Scan for the cell matching the given text and deliver its [x, y] coordinate at center. 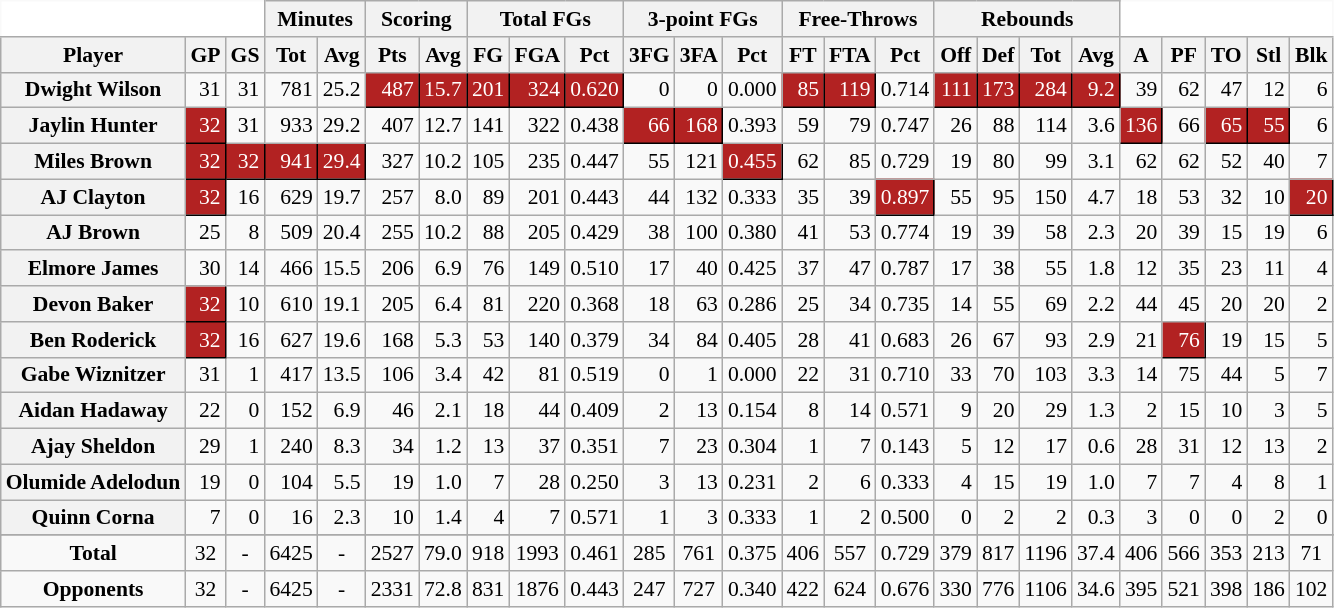
12.7 [443, 126]
0.380 [752, 233]
132 [699, 197]
422 [804, 589]
Player [94, 55]
0.897 [906, 197]
19.1 [342, 304]
67 [998, 340]
Pts [392, 55]
46 [392, 411]
93 [1045, 340]
0.714 [906, 90]
0.461 [594, 554]
19.6 [342, 340]
0.438 [594, 126]
0.340 [752, 589]
Free-Throws [858, 19]
0.519 [594, 375]
Total [94, 554]
933 [290, 126]
FG [488, 55]
59 [804, 126]
0.447 [594, 162]
80 [998, 162]
Minutes [314, 19]
105 [488, 162]
29.2 [342, 126]
1.8 [1096, 269]
150 [1045, 197]
466 [290, 269]
63 [699, 304]
0.379 [594, 340]
149 [537, 269]
140 [537, 340]
0.154 [752, 411]
235 [537, 162]
0.510 [594, 269]
69 [1045, 304]
0.676 [906, 589]
0.747 [906, 126]
0.250 [594, 482]
Elmore James [94, 269]
42 [488, 375]
0.787 [906, 269]
Olumide Adelodun [94, 482]
1196 [1045, 554]
AJ Brown [94, 233]
100 [699, 233]
761 [699, 554]
FGA [537, 55]
3-point FGs [703, 19]
PF [1184, 55]
Aidan Hadaway [94, 411]
20.4 [342, 233]
727 [699, 589]
71 [1312, 554]
GS [246, 55]
6.4 [443, 304]
395 [1142, 589]
114 [1045, 126]
918 [488, 554]
186 [1268, 589]
Ben Roderick [94, 340]
25.2 [342, 90]
A [1142, 55]
111 [956, 90]
52 [1226, 162]
0.425 [752, 269]
2331 [392, 589]
79 [850, 126]
Quinn Corna [94, 518]
487 [392, 90]
255 [392, 233]
30 [205, 269]
2527 [392, 554]
0.286 [752, 304]
104 [290, 482]
610 [290, 304]
152 [290, 411]
103 [1045, 375]
284 [1045, 90]
0.710 [906, 375]
1.4 [443, 518]
509 [290, 233]
121 [699, 162]
GP [205, 55]
324 [537, 90]
327 [392, 162]
29.4 [342, 162]
5.5 [342, 482]
45 [1184, 304]
8.0 [443, 197]
776 [998, 589]
33 [956, 375]
19.7 [342, 197]
3.4 [443, 375]
65 [1226, 126]
102 [1312, 589]
5.3 [443, 340]
Total FGs [546, 19]
72.8 [443, 589]
0.368 [594, 304]
Scoring [416, 19]
141 [488, 126]
Rebounds [1026, 19]
285 [650, 554]
1.2 [443, 447]
417 [290, 375]
398 [1226, 589]
Opponents [94, 589]
1.3 [1096, 411]
13.5 [342, 375]
566 [1184, 554]
95 [998, 197]
781 [290, 90]
817 [998, 554]
0.409 [594, 411]
75 [1184, 375]
322 [537, 126]
407 [392, 126]
627 [290, 340]
TO [1226, 55]
136 [1142, 126]
0.774 [906, 233]
1106 [1045, 589]
173 [998, 90]
941 [290, 162]
1876 [537, 589]
213 [1268, 554]
0.143 [906, 447]
831 [488, 589]
FTA [850, 55]
247 [650, 589]
353 [1226, 554]
0.455 [752, 162]
2.9 [1096, 340]
0.3 [1096, 518]
624 [850, 589]
Stl [1268, 55]
2.1 [443, 411]
Dwight Wilson [94, 90]
15.5 [342, 269]
0.393 [752, 126]
AJ Clayton [94, 197]
Blk [1312, 55]
Miles Brown [94, 162]
3.6 [1096, 126]
0.351 [594, 447]
0.231 [752, 482]
34.6 [1096, 589]
0.500 [906, 518]
3FA [699, 55]
3FG [650, 55]
3.3 [1096, 375]
21 [1142, 340]
257 [392, 197]
0.620 [594, 90]
3.1 [1096, 162]
89 [488, 197]
0.375 [752, 554]
8.3 [342, 447]
2.2 [1096, 304]
330 [956, 589]
Ajay Sheldon [94, 447]
220 [537, 304]
379 [956, 554]
99 [1045, 162]
Gabe Wiznitzer [94, 375]
Off [956, 55]
0.405 [752, 340]
15.7 [443, 90]
11 [1268, 269]
Jaylin Hunter [94, 126]
206 [392, 269]
0.429 [594, 233]
119 [850, 90]
FT [804, 55]
9 [956, 411]
84 [699, 340]
58 [1045, 233]
1993 [537, 554]
0.6 [1096, 447]
629 [290, 197]
0.683 [906, 340]
Devon Baker [94, 304]
521 [1184, 589]
9.2 [1096, 90]
37.4 [1096, 554]
0.735 [906, 304]
106 [392, 375]
240 [290, 447]
70 [998, 375]
Def [998, 55]
4.7 [1096, 197]
0.304 [752, 447]
79.0 [443, 554]
557 [850, 554]
